Identify which cell holds the provided text, then report its [X, Y] central coordinate. 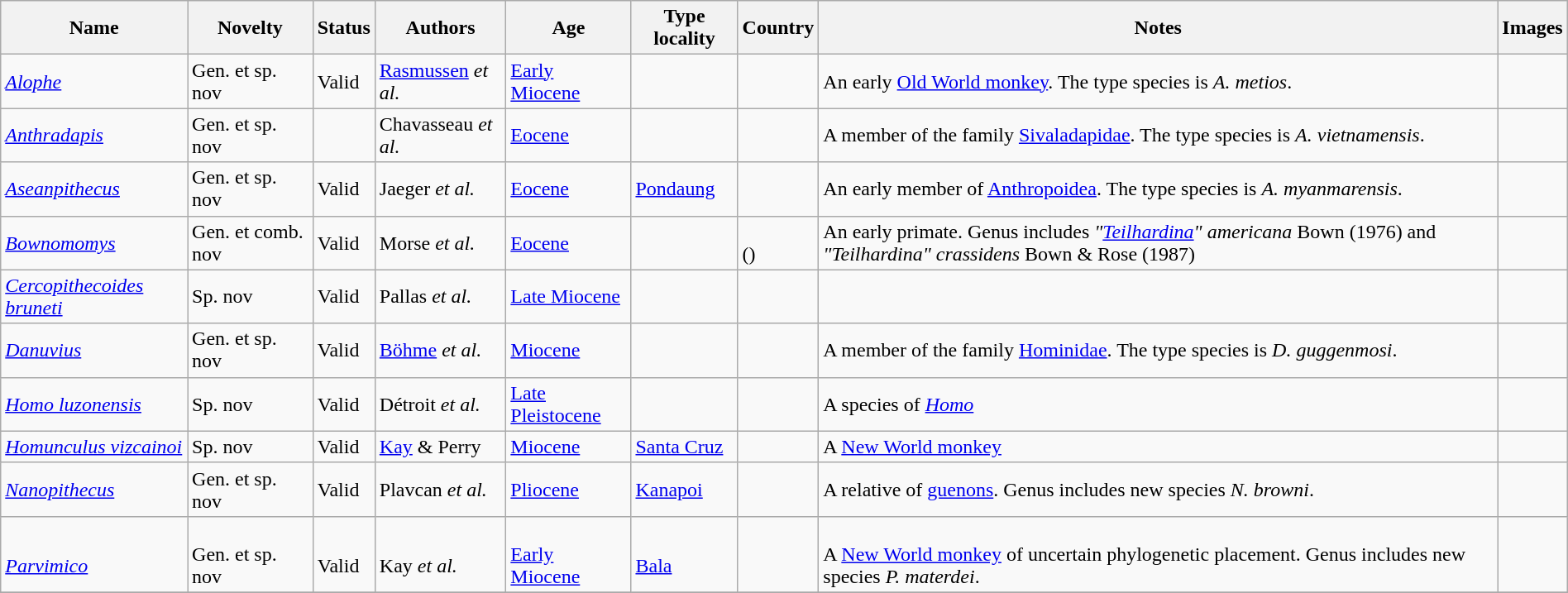
A species of Homo [1158, 404]
Cercopithecoides bruneti [94, 296]
Late Miocene [569, 296]
Homo luzonensis [94, 404]
An early member of Anthropoidea. The type species is A. myanmarensis. [1158, 189]
Pliocene [569, 490]
Name [94, 28]
Nanopithecus [94, 490]
Country [778, 28]
Type locality [685, 28]
Age [569, 28]
Rasmussen et al. [440, 81]
Bownomomys [94, 243]
Kay & Perry [440, 447]
An early Old World monkey. The type species is A. metios. [1158, 81]
A New World monkey [1158, 447]
Parvimico [94, 554]
Danuvius [94, 351]
An early primate. Genus includes "Teilhardina" americana Bown (1976) and "Teilhardina" crassidens Bown & Rose (1987) [1158, 243]
Anthradapis [94, 136]
Gen. et comb. nov [251, 243]
Late Pleistocene [569, 404]
A member of the family Sivaladapidae. The type species is A. vietnamensis. [1158, 136]
Santa Cruz [685, 447]
Authors [440, 28]
Alophe [94, 81]
Kanapoi [685, 490]
Status [344, 28]
Kay et al. [440, 554]
Bala [685, 554]
Plavcan et al. [440, 490]
Homunculus vizcainoi [94, 447]
Pallas et al. [440, 296]
A relative of guenons. Genus includes new species N. browni. [1158, 490]
Aseanpithecus [94, 189]
Détroit et al. [440, 404]
A member of the family Hominidae. The type species is D. guggenmosi. [1158, 351]
() [778, 243]
Pondaung [685, 189]
Morse et al. [440, 243]
Jaeger et al. [440, 189]
Chavasseau et al. [440, 136]
Böhme et al. [440, 351]
Images [1532, 28]
A New World monkey of uncertain phylogenetic placement. Genus includes new species P. materdei. [1158, 554]
Notes [1158, 28]
Novelty [251, 28]
